Return the [x, y] coordinate for the center point of the cell that contains the specified text.  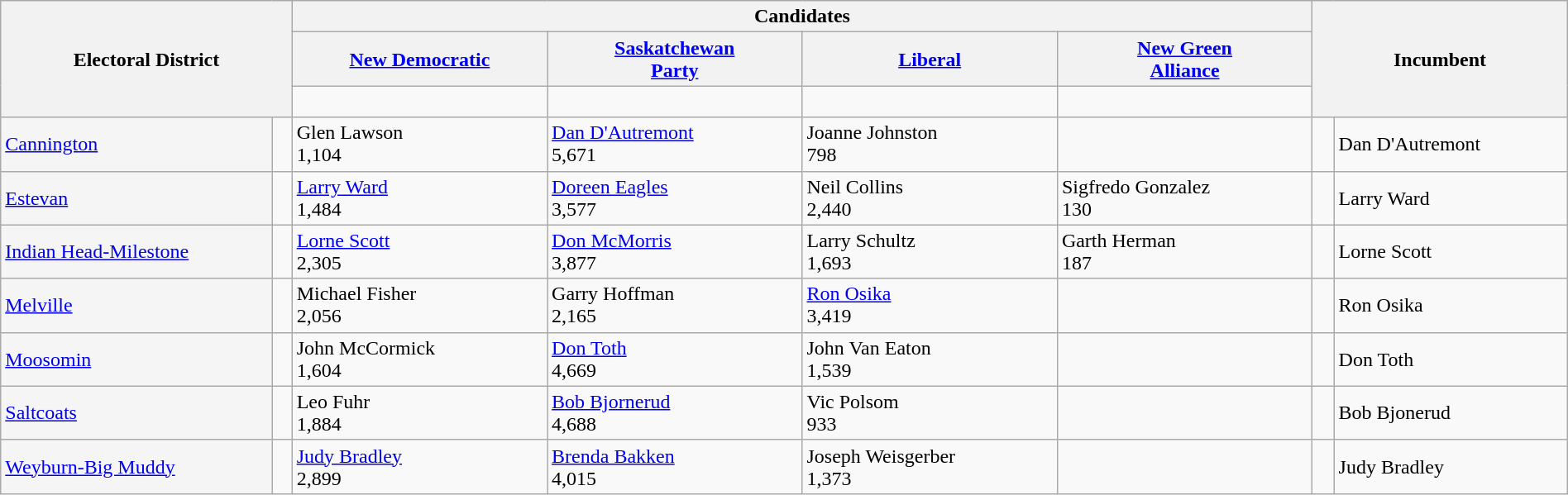
Leo Fuhr1,884 [419, 413]
Brenda Bakken 4,015 [675, 466]
Glen Lawson1,104 [419, 144]
Ron Osika [1451, 306]
SaskatchewanParty [675, 59]
John McCormick1,604 [419, 359]
Dan D'Autremont [1451, 144]
John Van Eaton1,539 [930, 359]
Don Toth 4,669 [675, 359]
Sigfredo Gonzalez130 [1184, 198]
Larry Ward [1451, 198]
Larry Schultz1,693 [930, 251]
Neil Collins2,440 [930, 198]
Michael Fisher2,056 [419, 306]
Incumbent [1441, 59]
Bob Bjornerud 4,688 [675, 413]
New GreenAlliance [1184, 59]
Cannington [136, 144]
Weyburn-Big Muddy [136, 466]
Joseph Weisgerber1,373 [930, 466]
Don McMorris3,877 [675, 251]
Garry Hoffman2,165 [675, 306]
Vic Polsom933 [930, 413]
Dan D'Autremont5,671 [675, 144]
Larry Ward1,484 [419, 198]
New Democratic [419, 59]
Moosomin [136, 359]
Lorne Scott [1451, 251]
Electoral District [146, 59]
Indian Head-Milestone [136, 251]
Candidates [802, 17]
Melville [136, 306]
Judy Bradley2,899 [419, 466]
Estevan [136, 198]
Judy Bradley [1451, 466]
Bob Bjonerud [1451, 413]
Saltcoats [136, 413]
Joanne Johnston798 [930, 144]
Garth Herman187 [1184, 251]
Doreen Eagles3,577 [675, 198]
Liberal [930, 59]
Lorne Scott2,305 [419, 251]
Don Toth [1451, 359]
Ron Osika3,419 [930, 306]
